Determine the [x, y] coordinate at the center of the cell enclosing the given text.  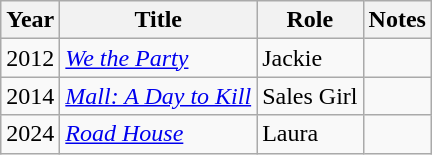
Laura [310, 134]
Road House [158, 134]
Year [30, 20]
Sales Girl [310, 96]
Title [158, 20]
Notes [397, 20]
2024 [30, 134]
2012 [30, 58]
Role [310, 20]
Jackie [310, 58]
2014 [30, 96]
We the Party [158, 58]
Mall: A Day to Kill [158, 96]
